Locate the cell with the specified text and output its [x, y] center coordinate. 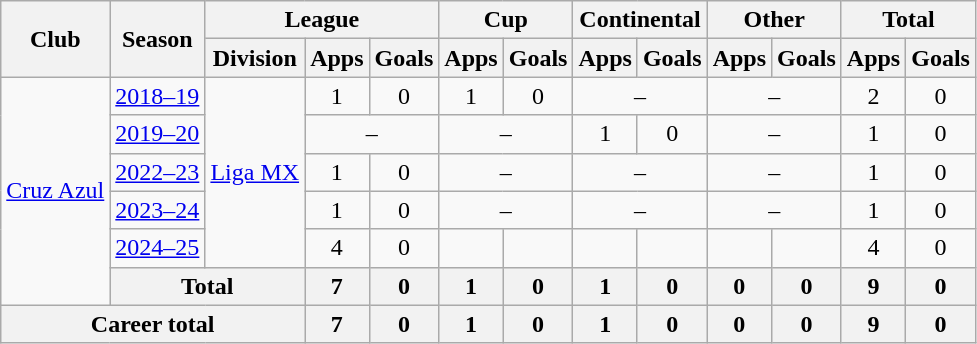
Continental [640, 20]
Career total [153, 324]
2024–25 [158, 248]
Other [774, 20]
Club [56, 39]
2 [873, 96]
Liga MX [255, 172]
Season [158, 39]
2022–23 [158, 172]
2018–19 [158, 96]
League [322, 20]
Division [255, 58]
2023–24 [158, 210]
Cruz Azul [56, 191]
Cup [506, 20]
2019–20 [158, 134]
